Determine the (X, Y) coordinate at the center of the cell enclosing the given text.  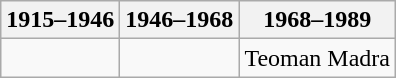
1968–1989 (318, 20)
1946–1968 (180, 20)
1915–1946 (60, 20)
Teoman Madra (318, 58)
